Output the (X, Y) coordinate of the center of the cell containing the given text.  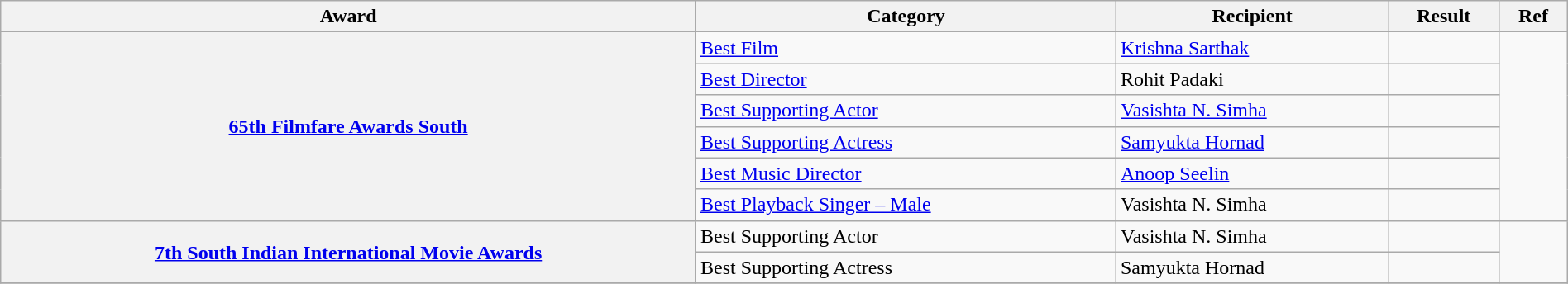
Best Film (906, 48)
Anoop Seelin (1252, 173)
Award (349, 17)
Result (1444, 17)
Best Music Director (906, 173)
65th Filmfare Awards South (349, 126)
Best Playback Singer – Male (906, 205)
Krishna Sarthak (1252, 48)
Category (906, 17)
Rohit Padaki (1252, 79)
Ref (1533, 17)
7th South Indian International Movie Awards (349, 252)
Recipient (1252, 17)
Best Director (906, 79)
